Extract the (x, y) coordinate from the center of the cell holding the provided text.  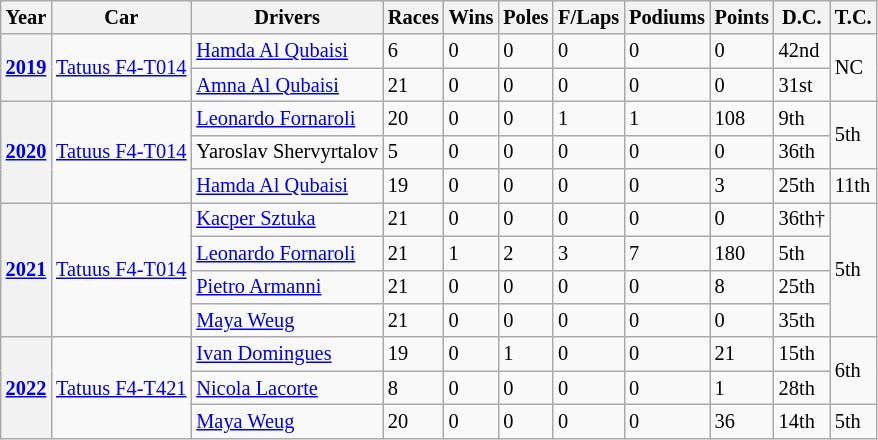
35th (802, 320)
Ivan Domingues (287, 354)
2022 (26, 388)
Races (414, 17)
31st (802, 85)
Car (121, 17)
Pietro Armanni (287, 287)
Tatuus F4-T421 (121, 388)
Drivers (287, 17)
14th (802, 421)
Podiums (667, 17)
Wins (472, 17)
5 (414, 152)
36th (802, 152)
2020 (26, 152)
2 (526, 253)
Year (26, 17)
15th (802, 354)
Nicola Lacorte (287, 388)
6th (854, 370)
108 (742, 118)
42nd (802, 51)
Points (742, 17)
28th (802, 388)
Amna Al Qubaisi (287, 85)
36 (742, 421)
11th (854, 186)
6 (414, 51)
2019 (26, 68)
Poles (526, 17)
NC (854, 68)
180 (742, 253)
D.C. (802, 17)
7 (667, 253)
36th† (802, 219)
Kacper Sztuka (287, 219)
Yaroslav Shervyrtalov (287, 152)
F/Laps (588, 17)
9th (802, 118)
2021 (26, 270)
T.C. (854, 17)
